Pinpoint the cell where the given text exists, returning its [x, y] midpoint coordinate. 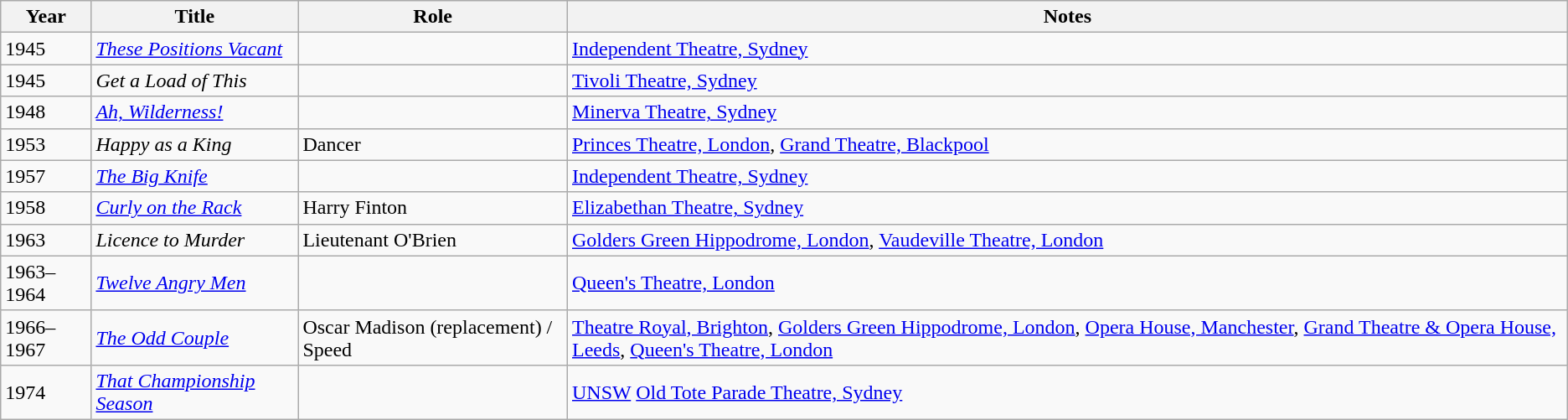
Notes [1067, 17]
Elizabethan Theatre, Sydney [1067, 208]
Role [433, 17]
The Odd Couple [194, 337]
1966–1967 [46, 337]
Ah, Wilderness! [194, 112]
Get a Load of This [194, 80]
That Championship Season [194, 392]
Twelve Angry Men [194, 283]
1953 [46, 144]
Oscar Madison (replacement) / Speed [433, 337]
1957 [46, 176]
Queen's Theatre, London [1067, 283]
Princes Theatre, London, Grand Theatre, Blackpool [1067, 144]
UNSW Old Tote Parade Theatre, Sydney [1067, 392]
Theatre Royal, Brighton, Golders Green Hippodrome, London, Opera House, Manchester, Grand Theatre & Opera House, Leeds, Queen's Theatre, London [1067, 337]
1958 [46, 208]
Tivoli Theatre, Sydney [1067, 80]
Licence to Murder [194, 240]
Lieutenant O'Brien [433, 240]
1948 [46, 112]
Title [194, 17]
1963 [46, 240]
The Big Knife [194, 176]
Harry Finton [433, 208]
Happy as a King [194, 144]
Golders Green Hippodrome, London, Vaudeville Theatre, London [1067, 240]
1974 [46, 392]
Year [46, 17]
Dancer [433, 144]
These Positions Vacant [194, 49]
1963–1964 [46, 283]
Curly on the Rack [194, 208]
Minerva Theatre, Sydney [1067, 112]
